Scan for the cell matching the given text and deliver its (X, Y) coordinate at center. 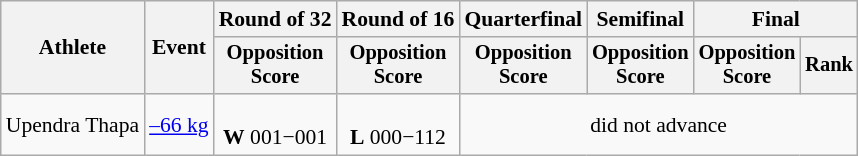
W 001−001 (276, 124)
did not advance (658, 124)
Semifinal (640, 19)
Athlete (72, 48)
Round of 32 (276, 19)
Quarterfinal (523, 19)
Rank (829, 66)
Final (776, 19)
L 000−112 (398, 124)
–66 kg (178, 124)
Round of 16 (398, 19)
Event (178, 48)
Upendra Thapa (72, 124)
